Pinpoint the cell where the given text exists, returning its (X, Y) midpoint coordinate. 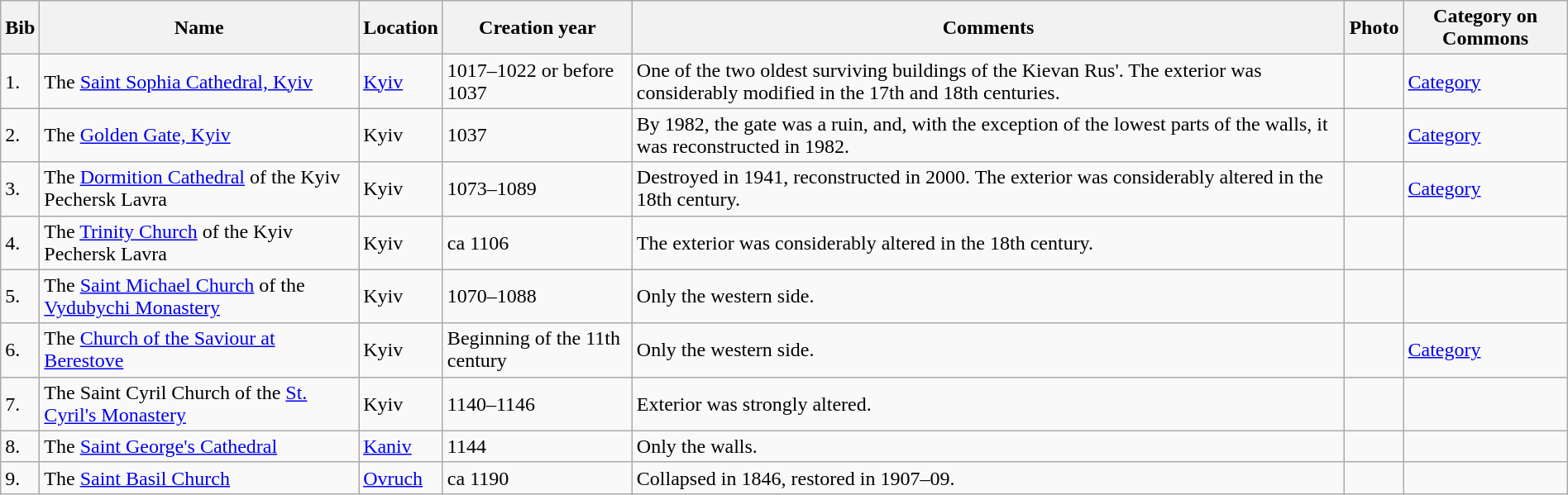
Only the walls. (988, 446)
1017–1022 or before 1037 (538, 81)
The Golden Gate, Kyiv (199, 136)
Ovruch (401, 478)
The Saint George's Cathedral (199, 446)
One of the two oldest surviving buildings of the Kievan Rus'. The exterior was considerably modified in the 17th and 18th centuries. (988, 81)
4. (20, 243)
1144 (538, 446)
2. (20, 136)
The Church of the Saviour at Berestove (199, 350)
Category on Commons (1485, 28)
5. (20, 296)
1070–1088 (538, 296)
ca 1190 (538, 478)
The exterior was considerably altered in the 18th century. (988, 243)
Bib (20, 28)
8. (20, 446)
The Saint Sophia Cathedral, Kyiv (199, 81)
The Saint Michael Church of the Vydubychi Monastery (199, 296)
ca 1106 (538, 243)
Collapsed in 1846, restored in 1907–09. (988, 478)
Location (401, 28)
Destroyed in 1941, reconstructed in 2000. The exterior was considerably altered in the 18th century. (988, 188)
Exterior was strongly altered. (988, 403)
1073–1089 (538, 188)
The Trinity Church of the Kyiv Pechersk Lavra (199, 243)
1. (20, 81)
The Saint Basil Church (199, 478)
7. (20, 403)
6. (20, 350)
The Saint Cyril Church of the St. Cyril's Monastery (199, 403)
9. (20, 478)
Photo (1374, 28)
Beginning of the 11th century (538, 350)
Name (199, 28)
By 1982, the gate was a ruin, and, with the exception of the lowest parts of the walls, it was reconstructed in 1982. (988, 136)
1037 (538, 136)
Comments (988, 28)
The Dormition Cathedral of the Kyiv Pechersk Lavra (199, 188)
Creation year (538, 28)
1140–1146 (538, 403)
3. (20, 188)
Kaniv (401, 446)
